Pinpoint the cell where the given text exists, returning its [x, y] midpoint coordinate. 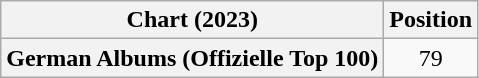
Chart (2023) [192, 20]
79 [431, 58]
German Albums (Offizielle Top 100) [192, 58]
Position [431, 20]
